Capture the cell that displays the provided text and extract its (x, y) central coordinate. 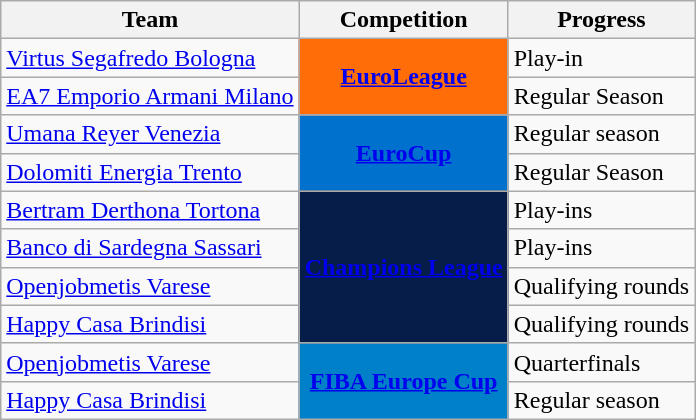
Competition (404, 20)
Champions League (404, 267)
Dolomiti Energia Trento (150, 172)
Team (150, 20)
Bertram Derthona Tortona (150, 210)
Umana Reyer Venezia (150, 134)
Quarterfinals (601, 362)
EuroLeague (404, 77)
Play-in (601, 58)
Virtus Segafredo Bologna (150, 58)
Progress (601, 20)
EuroCup (404, 153)
Banco di Sardegna Sassari (150, 248)
FIBA Europe Cup (404, 381)
EA7 Emporio Armani Milano (150, 96)
